From the cell containing the given text, extract its center point as [X, Y] coordinate. 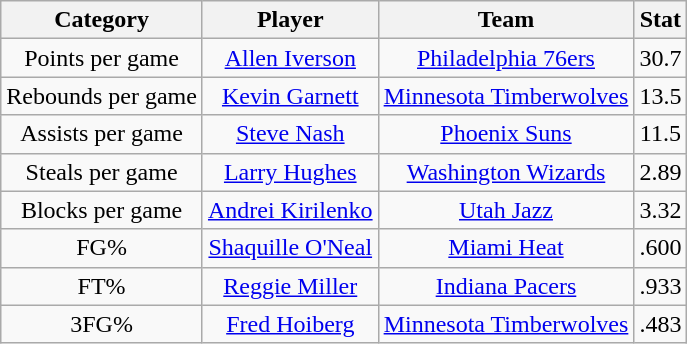
Assists per game [102, 134]
3FG% [102, 324]
Rebounds per game [102, 96]
Shaquille O'Neal [290, 248]
.933 [660, 286]
30.7 [660, 58]
2.89 [660, 172]
Miami Heat [506, 248]
.600 [660, 248]
Philadelphia 76ers [506, 58]
Team [506, 20]
Phoenix Suns [506, 134]
Utah Jazz [506, 210]
Indiana Pacers [506, 286]
Points per game [102, 58]
Larry Hughes [290, 172]
Allen Iverson [290, 58]
Steve Nash [290, 134]
Reggie Miller [290, 286]
Stat [660, 20]
Player [290, 20]
FT% [102, 286]
11.5 [660, 134]
Category [102, 20]
3.32 [660, 210]
Andrei Kirilenko [290, 210]
Blocks per game [102, 210]
.483 [660, 324]
Fred Hoiberg [290, 324]
13.5 [660, 96]
Steals per game [102, 172]
Kevin Garnett [290, 96]
Washington Wizards [506, 172]
FG% [102, 248]
